Find where the given text appears and provide that cell's center as [X, Y] coordinate. 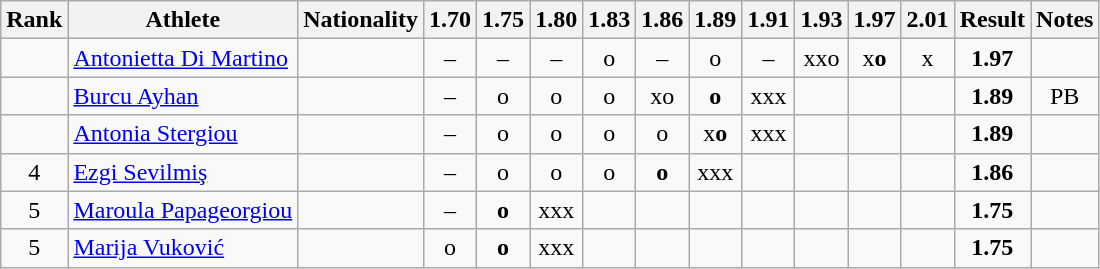
1.93 [822, 20]
x [928, 58]
1.91 [768, 20]
Nationality [361, 20]
1.80 [556, 20]
4 [34, 172]
Rank [34, 20]
1.83 [610, 20]
1.70 [450, 20]
Result [992, 20]
2.01 [928, 20]
Burcu Ayhan [183, 96]
Antonia Stergiou [183, 134]
Ezgi Sevilmiş [183, 172]
Notes [1065, 20]
PB [1065, 96]
Marija Vuković [183, 248]
Maroula Papageorgiou [183, 210]
Athlete [183, 20]
xxo [822, 58]
Antonietta Di Martino [183, 58]
